Determine the (x, y) coordinate at the center of the cell enclosing the given text.  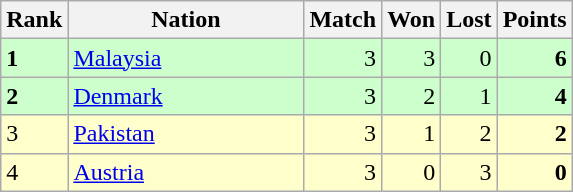
Won (412, 20)
Lost (469, 20)
Points (534, 20)
Austria (186, 172)
Malaysia (186, 58)
Pakistan (186, 134)
Rank (34, 20)
6 (534, 58)
Nation (186, 20)
Denmark (186, 96)
Match (343, 20)
